Detect which cell encompasses the target text, then output its (x, y) center coordinate. 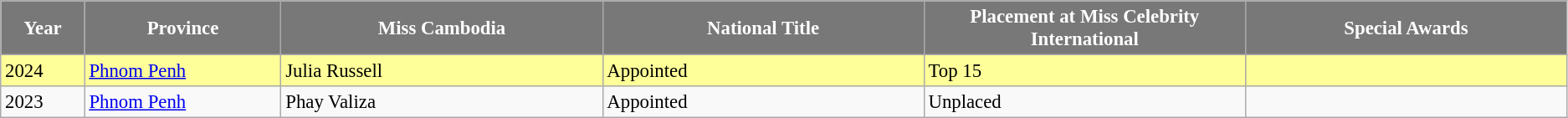
Unplaced (1084, 102)
Julia Russell (442, 71)
Province (182, 28)
Special Awards (1406, 28)
National Title (763, 28)
Year (43, 28)
Top 15 (1084, 71)
Miss Cambodia (442, 28)
Placement at Miss Celebrity International (1084, 28)
2023 (43, 102)
2024 (43, 71)
Phay Valiza (442, 102)
